Return the [x, y] coordinate for the center point of the cell that contains the specified text.  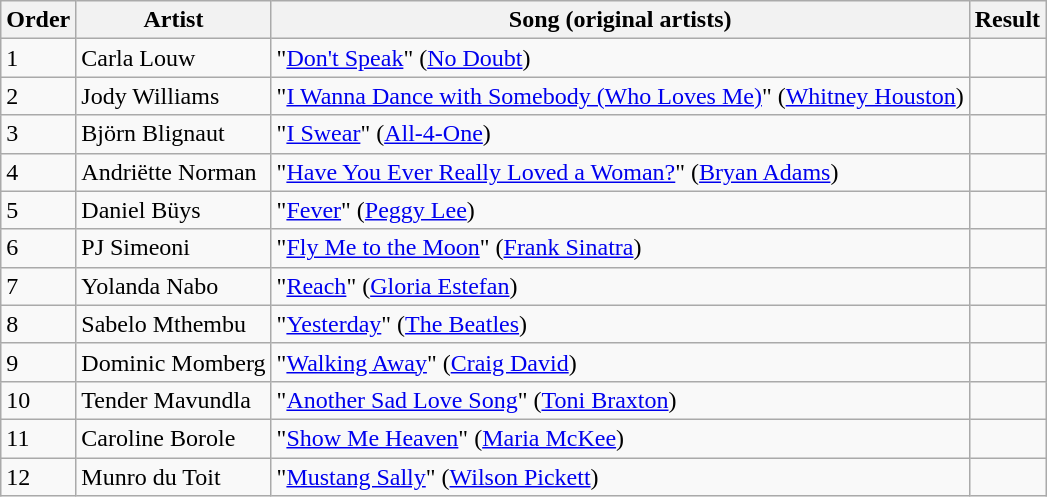
Andriëtte Norman [174, 172]
Dominic Momberg [174, 362]
"Fly Me to the Moon" (Frank Sinatra) [620, 248]
4 [38, 172]
Caroline Borole [174, 438]
"Show Me Heaven" (Maria McKee) [620, 438]
"Yesterday" (The Beatles) [620, 324]
Artist [174, 20]
10 [38, 400]
Result [1007, 20]
Munro du Toit [174, 477]
"Fever" (Peggy Lee) [620, 210]
6 [38, 248]
Order [38, 20]
"Don't Speak" (No Doubt) [620, 58]
"Another Sad Love Song" (Toni Braxton) [620, 400]
5 [38, 210]
9 [38, 362]
"Mustang Sally" (Wilson Pickett) [620, 477]
3 [38, 134]
Song (original artists) [620, 20]
Jody Williams [174, 96]
PJ Simeoni [174, 248]
Yolanda Nabo [174, 286]
11 [38, 438]
"Have You Ever Really Loved a Woman?" (Bryan Adams) [620, 172]
2 [38, 96]
12 [38, 477]
Carla Louw [174, 58]
Sabelo Mthembu [174, 324]
Tender Mavundla [174, 400]
1 [38, 58]
7 [38, 286]
"I Wanna Dance with Somebody (Who Loves Me)" (Whitney Houston) [620, 96]
"Walking Away" (Craig David) [620, 362]
"Reach" (Gloria Estefan) [620, 286]
"I Swear" (All-4-One) [620, 134]
Daniel Büys [174, 210]
8 [38, 324]
Björn Blignaut [174, 134]
